Scan for the cell matching the given text and deliver its [X, Y] coordinate at center. 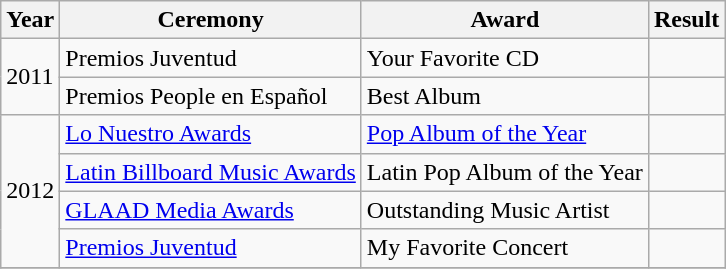
Lo Nuestro Awards [211, 134]
Pop Album of the Year [504, 134]
Latin Billboard Music Awards [211, 172]
Result [686, 20]
2011 [30, 77]
Year [30, 20]
Award [504, 20]
Outstanding Music Artist [504, 210]
Your Favorite CD [504, 58]
GLAAD Media Awards [211, 210]
My Favorite Concert [504, 248]
2012 [30, 191]
Latin Pop Album of the Year [504, 172]
Premios People en Español [211, 96]
Ceremony [211, 20]
Best Album [504, 96]
